Return the [X, Y] coordinate for the center point of the cell that contains the specified text.  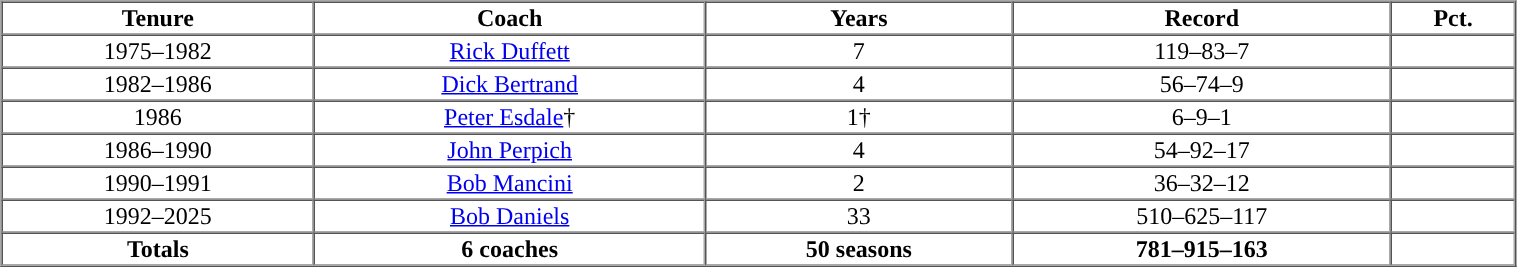
1992–2025 [158, 216]
54–92–17 [1201, 150]
36–32–12 [1201, 182]
2 [858, 182]
1† [858, 116]
Peter Esdale† [510, 116]
Pct. [1453, 18]
1982–1986 [158, 84]
781–915–163 [1201, 248]
50 seasons [858, 248]
7 [858, 50]
510–625–117 [1201, 216]
Rick Duffett [510, 50]
Dick Bertrand [510, 84]
1975–1982 [158, 50]
6 coaches [510, 248]
Totals [158, 248]
Record [1201, 18]
Years [858, 18]
1986–1990 [158, 150]
1990–1991 [158, 182]
1986 [158, 116]
6–9–1 [1201, 116]
Bob Daniels [510, 216]
119–83–7 [1201, 50]
56–74–9 [1201, 84]
Bob Mancini [510, 182]
Coach [510, 18]
33 [858, 216]
Tenure [158, 18]
John Perpich [510, 150]
